Search for the cell housing the specified text and yield its [X, Y] center coordinate. 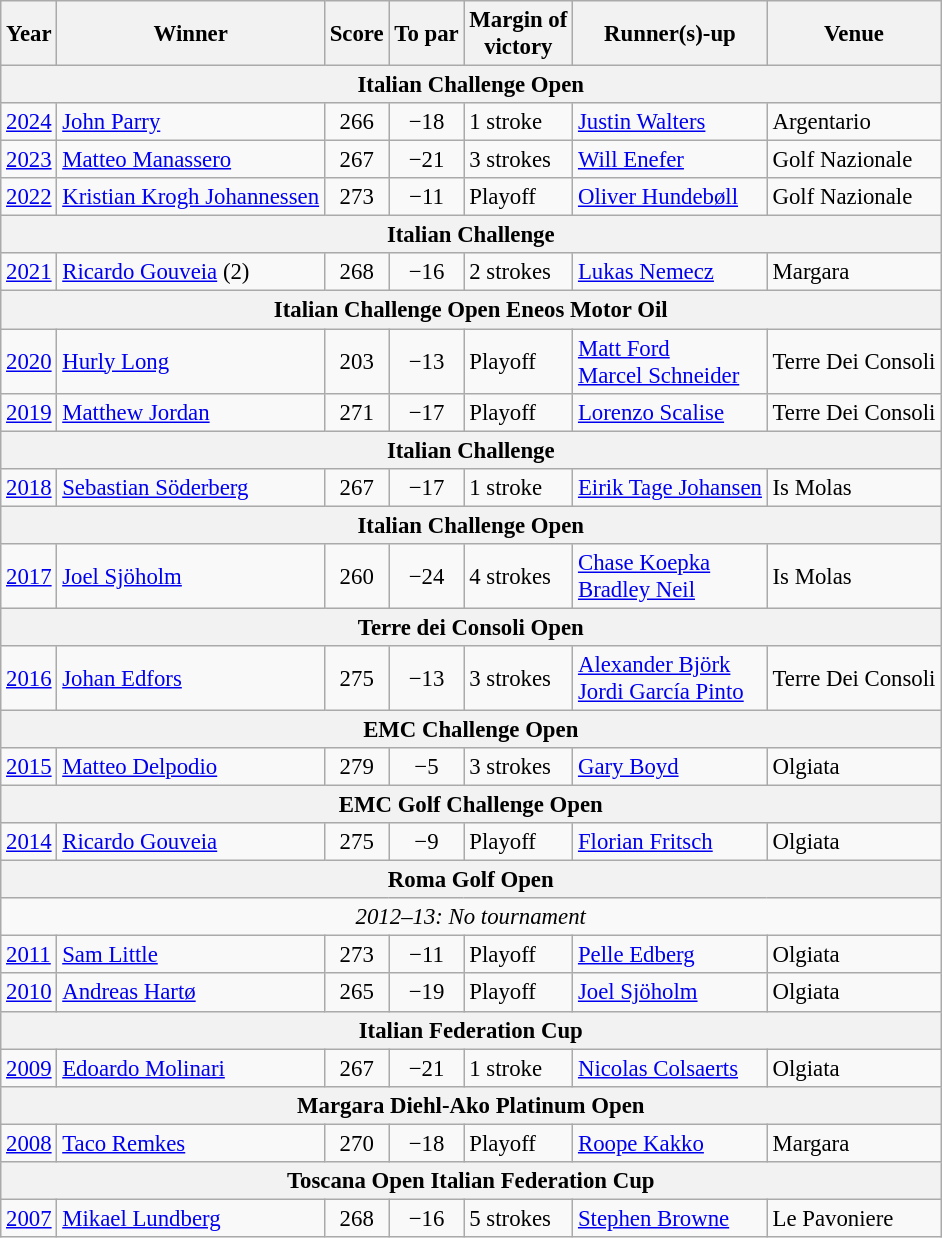
Eirik Tage Johansen [670, 487]
Johan Edfors [190, 678]
Matteo Delpodio [190, 767]
Ricardo Gouveia (2) [190, 273]
Gary Boyd [670, 767]
Margara Diehl-Ako Platinum Open [471, 1105]
5 strokes [518, 1218]
4 strokes [518, 576]
2016 [29, 678]
2015 [29, 767]
2021 [29, 273]
2012–13: No tournament [471, 917]
266 [356, 122]
−24 [426, 576]
Winner [190, 34]
Pelle Edberg [670, 955]
2022 [29, 197]
Le Pavoniere [854, 1218]
2018 [29, 487]
2023 [29, 160]
2011 [29, 955]
2009 [29, 1068]
2020 [29, 362]
Will Enefer [670, 160]
2 strokes [518, 273]
Italian Challenge Open Eneos Motor Oil [471, 310]
Matt Ford Marcel Schneider [670, 362]
Runner(s)-up [670, 34]
Italian Federation Cup [471, 1030]
−19 [426, 993]
203 [356, 362]
Lorenzo Scalise [670, 412]
Matthew Jordan [190, 412]
2019 [29, 412]
260 [356, 576]
Taco Remkes [190, 1143]
To par [426, 34]
Alexander Björk Jordi García Pinto [670, 678]
Andreas Hartø [190, 993]
Ricardo Gouveia [190, 842]
2007 [29, 1218]
2017 [29, 576]
Argentario [854, 122]
Chase Koepka Bradley Neil [670, 576]
Roope Kakko [670, 1143]
2010 [29, 993]
2008 [29, 1143]
Kristian Krogh Johannessen [190, 197]
270 [356, 1143]
Roma Golf Open [471, 880]
Nicolas Colsaerts [670, 1068]
Stephen Browne [670, 1218]
Margin ofvictory [518, 34]
John Parry [190, 122]
−9 [426, 842]
2014 [29, 842]
Toscana Open Italian Federation Cup [471, 1181]
Mikael Lundberg [190, 1218]
EMC Golf Challenge Open [471, 805]
Florian Fritsch [670, 842]
−5 [426, 767]
Sebastian Söderberg [190, 487]
Score [356, 34]
EMC Challenge Open [471, 729]
Justin Walters [670, 122]
Sam Little [190, 955]
Hurly Long [190, 362]
Oliver Hundebøll [670, 197]
Venue [854, 34]
265 [356, 993]
Matteo Manassero [190, 160]
Lukas Nemecz [670, 273]
Year [29, 34]
Edoardo Molinari [190, 1068]
2024 [29, 122]
271 [356, 412]
279 [356, 767]
Terre dei Consoli Open [471, 627]
